Capture the cell that displays the provided text and extract its [X, Y] central coordinate. 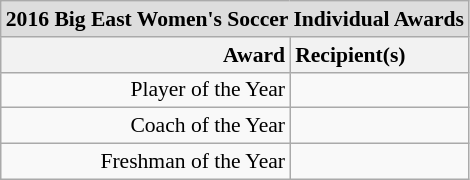
Award [146, 55]
Freshman of the Year [146, 162]
Coach of the Year [146, 126]
Player of the Year [146, 90]
2016 Big East Women's Soccer Individual Awards [235, 19]
Recipient(s) [380, 55]
